Capture the cell that displays the provided text and extract its (X, Y) central coordinate. 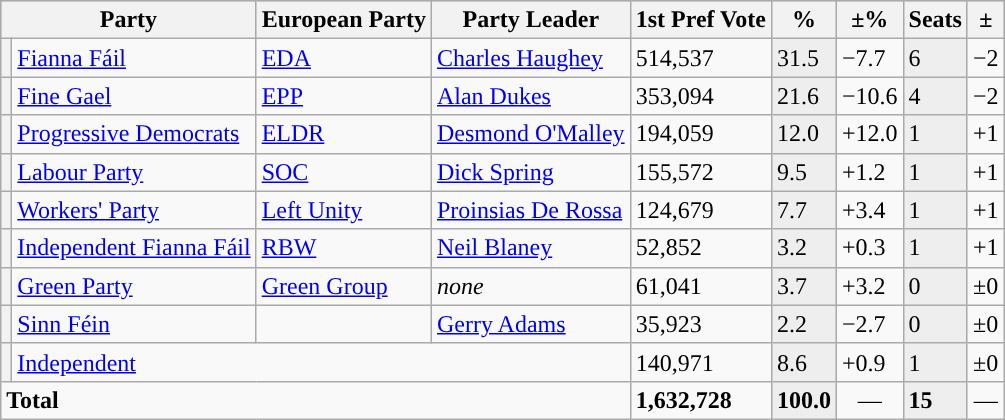
EPP (344, 96)
194,059 (700, 134)
353,094 (700, 96)
Green Party (134, 286)
Workers' Party (134, 210)
+1.2 (870, 172)
35,923 (700, 324)
EDA (344, 58)
124,679 (700, 210)
7.7 (804, 210)
Proinsias De Rossa (530, 210)
Progressive Democrats (134, 134)
100.0 (804, 400)
+12.0 (870, 134)
514,537 (700, 58)
6 (935, 58)
Total (316, 400)
Green Group (344, 286)
Charles Haughey (530, 58)
52,852 (700, 248)
+0.3 (870, 248)
+0.9 (870, 362)
+3.2 (870, 286)
31.5 (804, 58)
Neil Blaney (530, 248)
61,041 (700, 286)
Dick Spring (530, 172)
± (986, 20)
155,572 (700, 172)
% (804, 20)
Fianna Fáil (134, 58)
−10.6 (870, 96)
Independent Fianna Fáil (134, 248)
European Party (344, 20)
SOC (344, 172)
ELDR (344, 134)
1st Pref Vote (700, 20)
12.0 (804, 134)
Alan Dukes (530, 96)
−2.7 (870, 324)
−7.7 (870, 58)
3.2 (804, 248)
Desmond O'Malley (530, 134)
Independent (321, 362)
+3.4 (870, 210)
3.7 (804, 286)
Party (128, 20)
Labour Party (134, 172)
4 (935, 96)
Gerry Adams (530, 324)
Left Unity (344, 210)
2.2 (804, 324)
21.6 (804, 96)
Sinn Féin (134, 324)
Seats (935, 20)
±% (870, 20)
Fine Gael (134, 96)
15 (935, 400)
140,971 (700, 362)
8.6 (804, 362)
1,632,728 (700, 400)
9.5 (804, 172)
RBW (344, 248)
none (530, 286)
Party Leader (530, 20)
